Capture the cell that displays the provided text and extract its (X, Y) central coordinate. 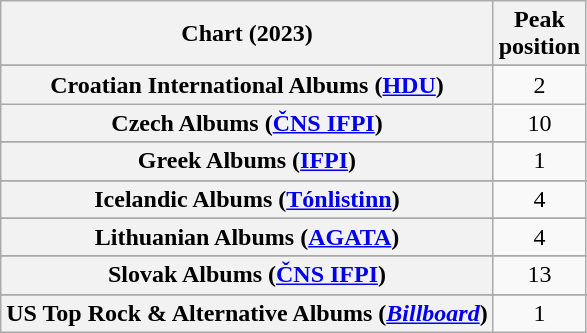
Czech Albums (ČNS IFPI) (247, 123)
2 (539, 85)
US Top Rock & Alternative Albums (Billboard) (247, 313)
Greek Albums (IFPI) (247, 161)
Lithuanian Albums (AGATA) (247, 237)
Slovak Albums (ČNS IFPI) (247, 275)
Croatian International Albums (HDU) (247, 85)
13 (539, 275)
Chart (2023) (247, 34)
Peakposition (539, 34)
10 (539, 123)
Icelandic Albums (Tónlistinn) (247, 199)
